From the cell containing the given text, extract its center point as (X, Y) coordinate. 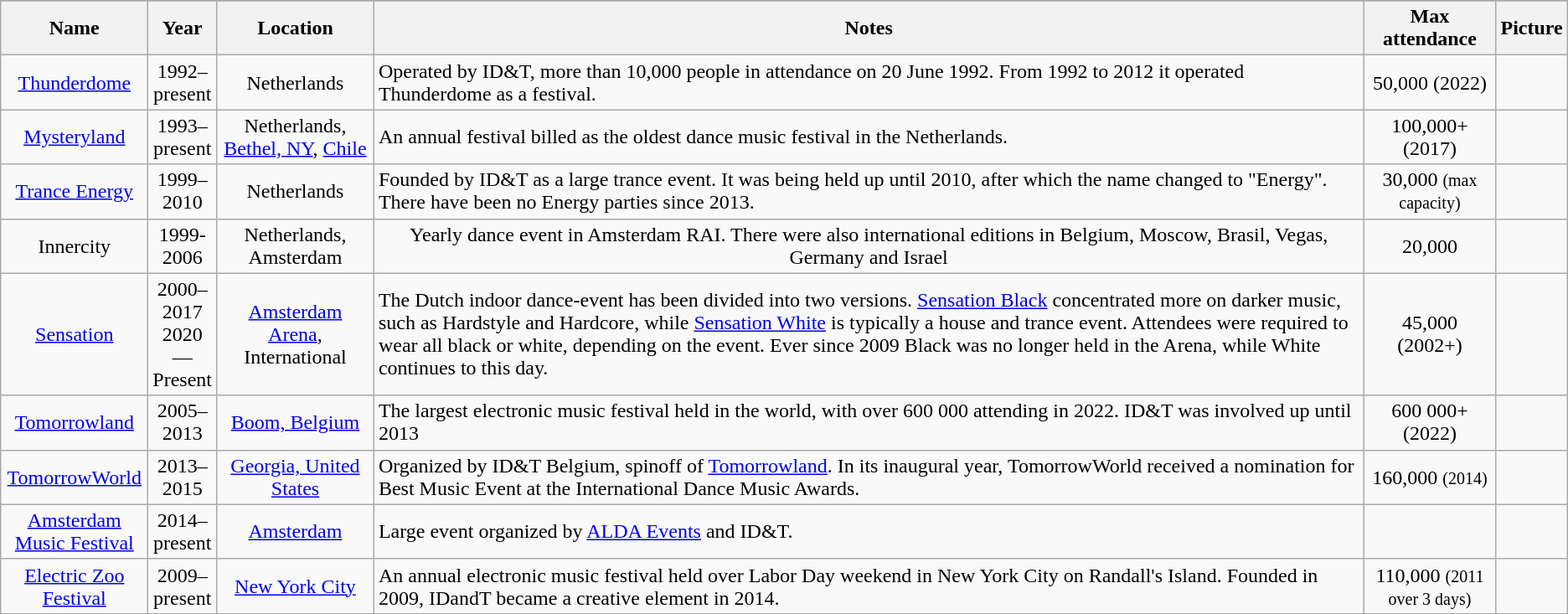
Amsterdam Arena, International (296, 334)
New York City (296, 586)
1999-2006 (183, 246)
30,000 (max capacity) (1430, 191)
Mysteryland (75, 137)
20,000 (1430, 246)
Netherlands, Bethel, NY, Chile (296, 137)
2009–present (183, 586)
110,000 (2011 over 3 days) (1430, 586)
Innercity (75, 246)
45,000 (2002+) (1430, 334)
An annual festival billed as the oldest dance music festival in the Netherlands. (869, 137)
1999–2010 (183, 191)
2013–2015 (183, 477)
Boom, Belgium (296, 422)
Tomorrowland (75, 422)
600 000+ (2022) (1430, 422)
Netherlands, Amsterdam (296, 246)
Operated by ID&T, more than 10,000 people in attendance on 20 June 1992. From 1992 to 2012 it operated Thunderdome as a festival. (869, 82)
Notes (869, 28)
Georgia, United States (296, 477)
100,000+ (2017) (1430, 137)
The largest electronic music festival held in the world, with over 600 000 attending in 2022. ID&T was involved up until 2013 (869, 422)
Yearly dance event in Amsterdam RAI. There were also international editions in Belgium, Moscow, Brasil, Vegas, Germany and Israel (869, 246)
Name (75, 28)
Picture (1531, 28)
Large event organized by ALDA Events and ID&T. (869, 531)
Trance Energy (75, 191)
50,000 (2022) (1430, 82)
Sensation (75, 334)
Max attendance (1430, 28)
Electric Zoo Festival (75, 586)
Year (183, 28)
Amsterdam (296, 531)
160,000 (2014) (1430, 477)
Location (296, 28)
2005–2013 (183, 422)
Thunderdome (75, 82)
1992–present (183, 82)
Amsterdam Music Festival (75, 531)
2000–20172020—Present (183, 334)
TomorrowWorld (75, 477)
1993–present (183, 137)
2014–present (183, 531)
